Search for the cell housing the specified text and yield its [X, Y] center coordinate. 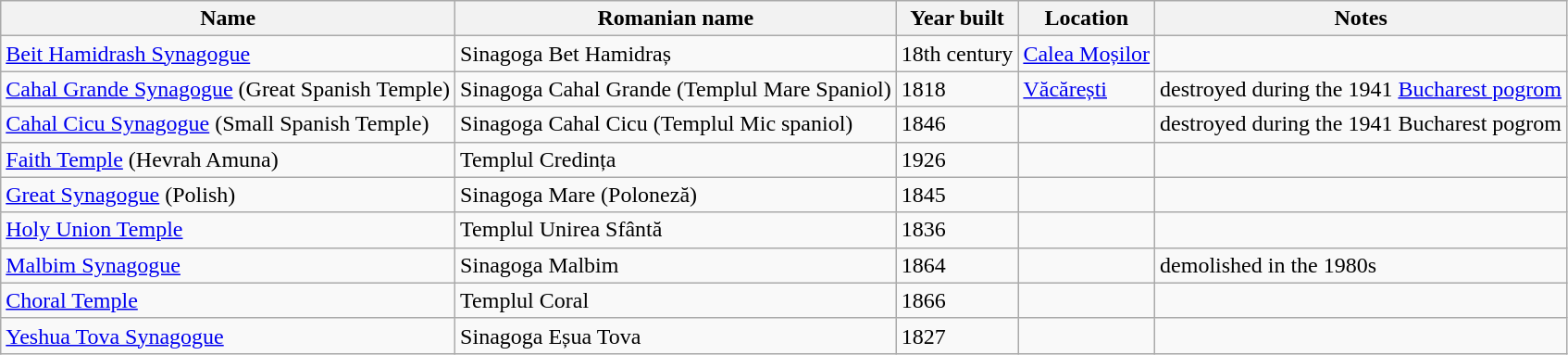
Cahal Grande Synagogue (Great Spanish Temple) [228, 89]
Romanian name [676, 19]
1818 [957, 89]
Yeshua Tova Synagogue [228, 336]
Sinagoga Bet Hamidraș [676, 54]
1846 [957, 124]
1866 [957, 300]
Year built [957, 19]
Beit Hamidrash Synagogue [228, 54]
1836 [957, 230]
Sinagoga Malbim [676, 265]
Location [1087, 19]
Văcărești [1087, 89]
Sinagoga Mare (Poloneză) [676, 195]
Sinagoga Cahal Grande (Templul Mare Spaniol) [676, 89]
Faith Temple (Hevrah Amuna) [228, 159]
Malbim Synagogue [228, 265]
1845 [957, 195]
demolished in the 1980s [1361, 265]
Calea Moșilor [1087, 54]
18th century [957, 54]
Sinagoga Eșua Tova [676, 336]
Name [228, 19]
Notes [1361, 19]
Templul Coral [676, 300]
1926 [957, 159]
Choral Temple [228, 300]
1827 [957, 336]
Templul Unirea Sfântă [676, 230]
Sinagoga Cahal Cicu (Templul Mic spaniol) [676, 124]
Templul Credința [676, 159]
Cahal Cicu Synagogue (Small Spanish Temple) [228, 124]
Great Synagogue (Polish) [228, 195]
Holy Union Temple [228, 230]
1864 [957, 265]
